Return (X, Y) of the center of cell containing provided text 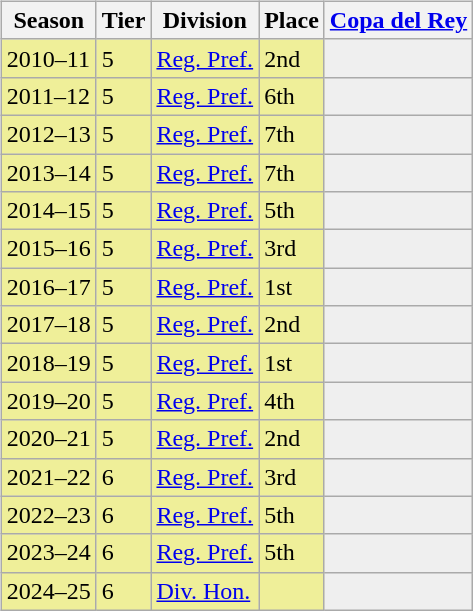
2018–19 (48, 363)
2015–16 (48, 249)
Place (292, 20)
Division (205, 20)
6th (292, 96)
2011–12 (48, 96)
2016–17 (48, 287)
4th (292, 401)
2010–11 (48, 58)
2021–22 (48, 477)
Tier (124, 20)
2020–21 (48, 439)
2019–20 (48, 401)
2014–15 (48, 211)
2024–25 (48, 591)
2017–18 (48, 325)
2022–23 (48, 515)
2023–24 (48, 553)
2013–14 (48, 173)
2012–13 (48, 134)
Season (48, 20)
Copa del Rey (398, 20)
Div. Hon. (205, 591)
